Locate the cell with the specified text and output its [x, y] center coordinate. 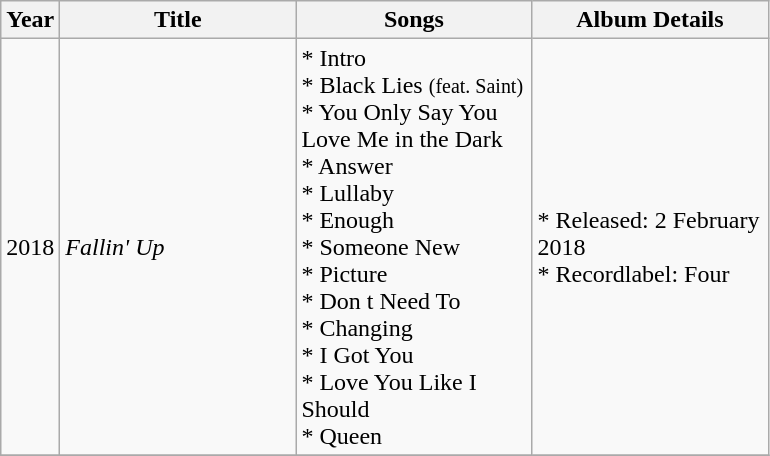
2018 [30, 247]
Fallin' Up [178, 247]
Album Details [650, 20]
Songs [414, 20]
* Released: 2 February 2018 * Recordlabel: Four [650, 247]
Title [178, 20]
Year [30, 20]
